Find where the given text appears and provide that cell's center as (X, Y) coordinate. 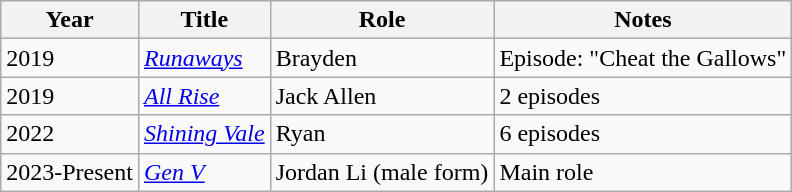
Ryan (382, 134)
Main role (643, 172)
Gen V (204, 172)
Notes (643, 20)
Shining Vale (204, 134)
2 episodes (643, 96)
All Rise (204, 96)
Year (70, 20)
Title (204, 20)
2022 (70, 134)
Runaways (204, 58)
6 episodes (643, 134)
Brayden (382, 58)
2023-Present (70, 172)
Episode: "Cheat the Gallows" (643, 58)
Jordan Li (male form) (382, 172)
Role (382, 20)
Jack Allen (382, 96)
